Capture the cell that displays the provided text and extract its (x, y) central coordinate. 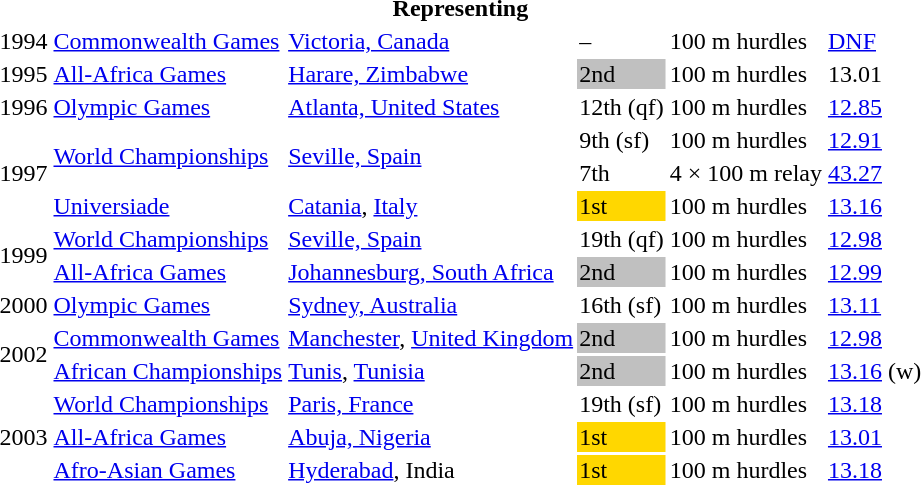
Universiade (168, 206)
7th (622, 173)
19th (sf) (622, 404)
Victoria, Canada (431, 41)
19th (qf) (622, 239)
Abuja, Nigeria (431, 437)
Atlanta, United States (431, 107)
Manchester, United Kingdom (431, 338)
Hyderabad, India (431, 470)
African Championships (168, 371)
4 × 100 m relay (746, 173)
Paris, France (431, 404)
9th (sf) (622, 140)
Tunis, Tunisia (431, 371)
– (622, 41)
12th (qf) (622, 107)
Johannesburg, South Africa (431, 272)
16th (sf) (622, 305)
Sydney, Australia (431, 305)
Harare, Zimbabwe (431, 74)
Afro-Asian Games (168, 470)
Catania, Italy (431, 206)
